Find where the given text appears and provide that cell's center as [x, y] coordinate. 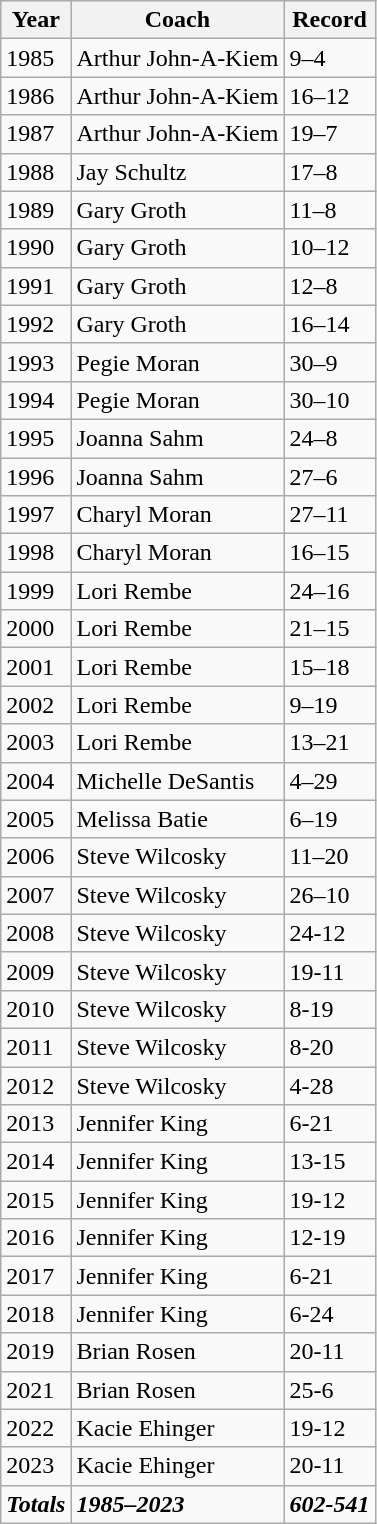
2017 [36, 1276]
11–8 [330, 210]
25-6 [330, 1390]
2002 [36, 705]
2014 [36, 1162]
24-12 [330, 933]
1998 [36, 553]
1985 [36, 58]
27–11 [330, 515]
15–18 [330, 667]
21–15 [330, 629]
13–21 [330, 743]
10–12 [330, 248]
13-15 [330, 1162]
1995 [36, 438]
9–19 [330, 705]
8-20 [330, 1047]
2013 [36, 1124]
12-19 [330, 1238]
4-28 [330, 1085]
27–6 [330, 477]
2003 [36, 743]
1999 [36, 591]
2006 [36, 857]
1988 [36, 172]
2000 [36, 629]
30–9 [330, 362]
Coach [178, 20]
Year [36, 20]
19–7 [330, 134]
Melissa Batie [178, 819]
602-541 [330, 1504]
2007 [36, 895]
2019 [36, 1352]
1989 [36, 210]
1996 [36, 477]
2012 [36, 1085]
24–8 [330, 438]
1985–2023 [178, 1504]
17–8 [330, 172]
2001 [36, 667]
6-24 [330, 1314]
4–29 [330, 781]
Jay Schultz [178, 172]
16–15 [330, 553]
2015 [36, 1200]
1997 [36, 515]
19-11 [330, 971]
2018 [36, 1314]
24–16 [330, 591]
2005 [36, 819]
1987 [36, 134]
16–14 [330, 324]
2008 [36, 933]
2009 [36, 971]
9–4 [330, 58]
12–8 [330, 286]
26–10 [330, 895]
8-19 [330, 1009]
1986 [36, 96]
2022 [36, 1428]
2021 [36, 1390]
1992 [36, 324]
Totals [36, 1504]
2016 [36, 1238]
11–20 [330, 857]
1991 [36, 286]
30–10 [330, 400]
16–12 [330, 96]
2004 [36, 781]
1990 [36, 248]
2010 [36, 1009]
1994 [36, 400]
1993 [36, 362]
2011 [36, 1047]
6–19 [330, 819]
2023 [36, 1466]
Michelle DeSantis [178, 781]
Record [330, 20]
